Determine the [x, y] coordinate at the center of the cell enclosing the given text.  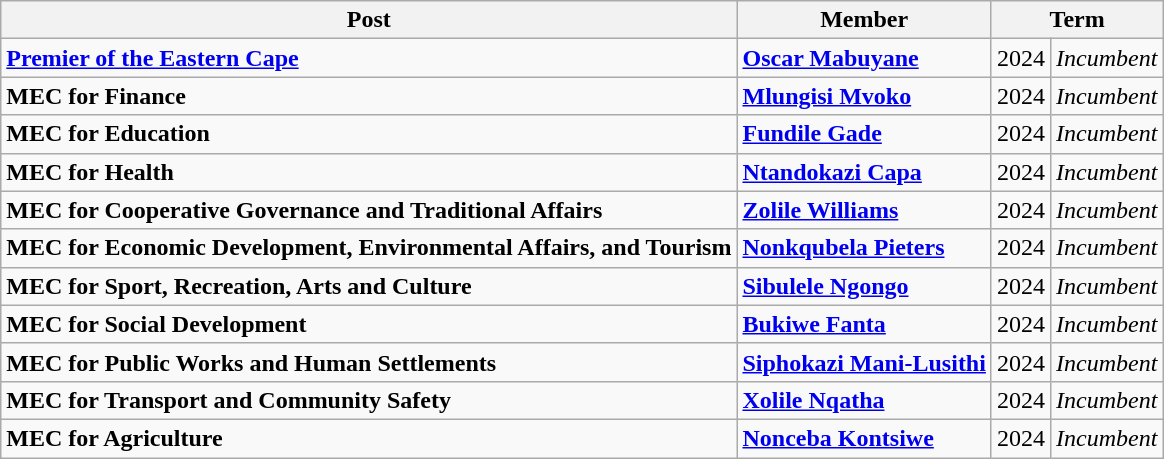
Siphokazi Mani-Lusithi [864, 362]
Nonkqubela Pieters [864, 248]
Premier of the Eastern Cape [369, 58]
MEC for Transport and Community Safety [369, 400]
MEC for Economic Development, Environmental Affairs, and Tourism [369, 248]
MEC for Public Works and Human Settlements [369, 362]
Bukiwe Fanta [864, 324]
Sibulele Ngongo [864, 286]
MEC for Finance [369, 96]
Post [369, 20]
MEC for Education [369, 134]
Zolile Williams [864, 210]
Mlungisi Mvoko [864, 96]
Term [1076, 20]
MEC for Sport, Recreation, Arts and Culture [369, 286]
Xolile Nqatha [864, 400]
Oscar Mabuyane [864, 58]
Fundile Gade [864, 134]
MEC for Agriculture [369, 438]
Nonceba Kontsiwe [864, 438]
MEC for Cooperative Governance and Traditional Affairs [369, 210]
MEC for Health [369, 172]
MEC for Social Development [369, 324]
Member [864, 20]
Ntandokazi Capa [864, 172]
